Detect which cell encompasses the target text, then output its [X, Y] center coordinate. 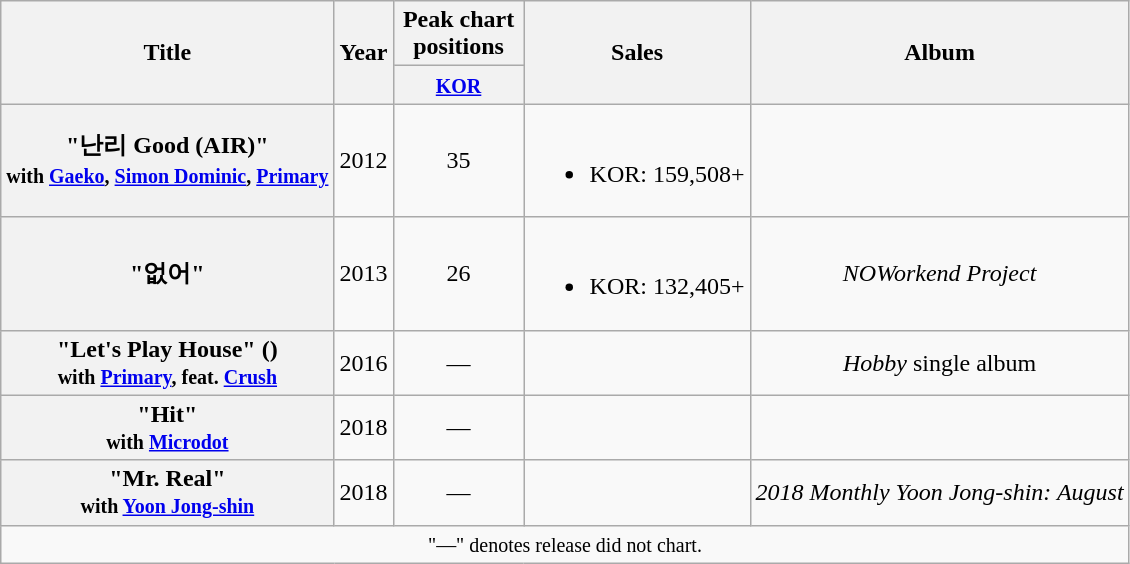
2012 [364, 160]
NOWorkend Project [940, 274]
2018 Monthly Yoon Jong-shin: August [940, 492]
Hobby single album [940, 362]
"없어" [168, 274]
"—" denotes release did not chart. [565, 544]
KOR [458, 85]
"난리 Good (AIR)"with Gaeko, Simon Dominic, Primary [168, 160]
KOR: 159,508+ [637, 160]
Year [364, 52]
"Mr. Real" with Yoon Jong-shin [168, 492]
Peak chart positions [458, 34]
KOR: 132,405+ [637, 274]
Album [940, 52]
Sales [637, 52]
2013 [364, 274]
26 [458, 274]
"Hit" with Microdot [168, 428]
2016 [364, 362]
"Let's Play House" ()with Primary, feat. Crush [168, 362]
Title [168, 52]
35 [458, 160]
